From the cell containing the given text, extract its center point as [X, Y] coordinate. 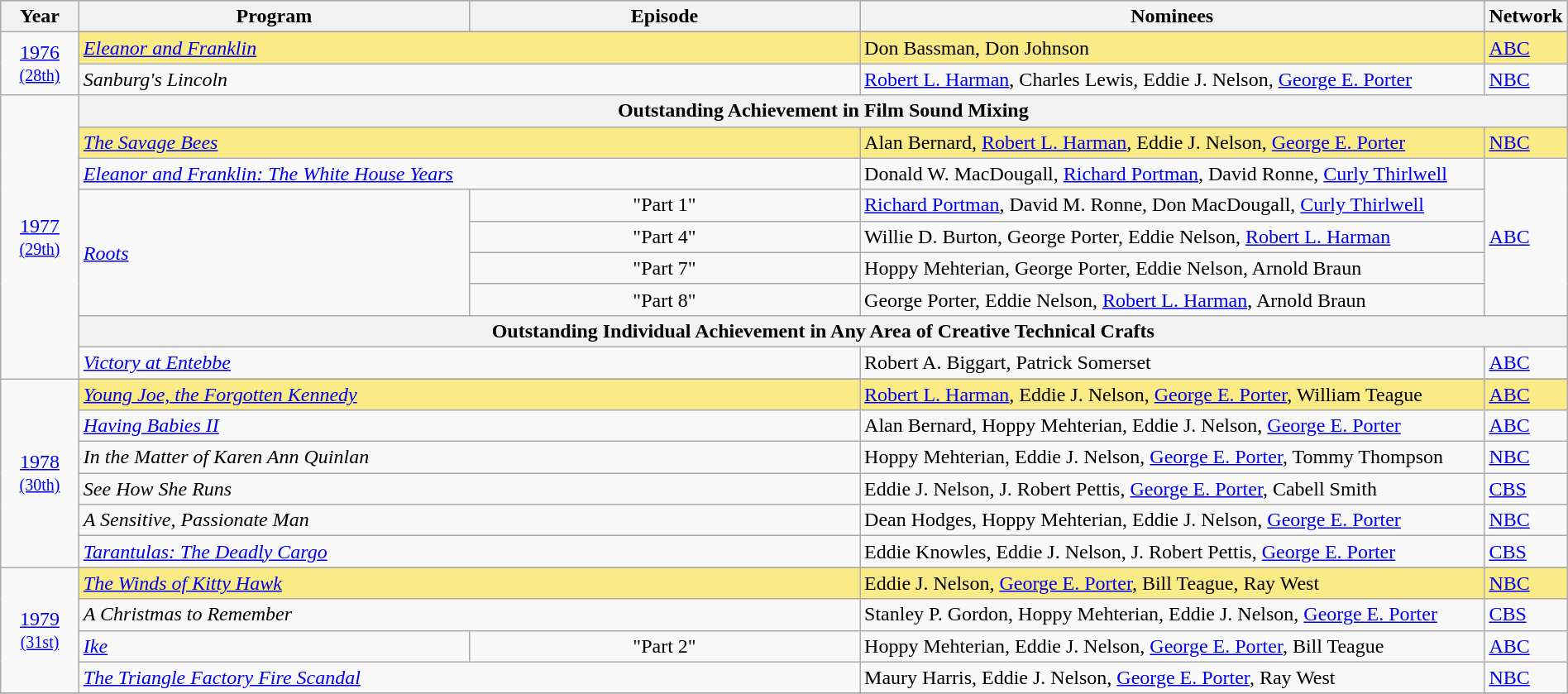
Outstanding Achievement in Film Sound Mixing [823, 111]
Robert L. Harman, Eddie J. Nelson, George E. Porter, William Teague [1173, 395]
Alan Bernard, Hoppy Mehterian, Eddie J. Nelson, George E. Porter [1173, 426]
Victory at Entebbe [469, 362]
Robert L. Harman, Charles Lewis, Eddie J. Nelson, George E. Porter [1173, 79]
Nominees [1173, 17]
Eddie J. Nelson, George E. Porter, Bill Teague, Ray West [1173, 583]
"Part 4" [664, 237]
The Winds of Kitty Hawk [469, 583]
"Part 2" [664, 646]
In the Matter of Karen Ann Quinlan [469, 457]
See How She Runs [469, 489]
"Part 8" [664, 299]
A Sensitive, Passionate Man [469, 520]
Eleanor and Franklin [469, 48]
Don Bassman, Don Johnson [1173, 48]
George Porter, Eddie Nelson, Robert L. Harman, Arnold Braun [1173, 299]
Willie D. Burton, George Porter, Eddie Nelson, Robert L. Harman [1173, 237]
Hoppy Mehterian, Eddie J. Nelson, George E. Porter, Tommy Thompson [1173, 457]
Network [1526, 17]
Program [274, 17]
Maury Harris, Eddie J. Nelson, George E. Porter, Ray West [1173, 677]
1977(29th) [40, 237]
Dean Hodges, Hoppy Mehterian, Eddie J. Nelson, George E. Porter [1173, 520]
Outstanding Individual Achievement in Any Area of Creative Technical Crafts [823, 331]
Young Joe, the Forgotten Kennedy [469, 395]
Roots [274, 252]
Eddie J. Nelson, J. Robert Pettis, George E. Porter, Cabell Smith [1173, 489]
Alan Bernard, Robert L. Harman, Eddie J. Nelson, George E. Porter [1173, 142]
"Part 7" [664, 268]
Robert A. Biggart, Patrick Somerset [1173, 362]
Stanley P. Gordon, Hoppy Mehterian, Eddie J. Nelson, George E. Porter [1173, 615]
Sanburg's Lincoln [469, 79]
1976(28th) [40, 64]
The Savage Bees [469, 142]
Hoppy Mehterian, Eddie J. Nelson, George E. Porter, Bill Teague [1173, 646]
Having Babies II [469, 426]
Ike [274, 646]
Eddie Knowles, Eddie J. Nelson, J. Robert Pettis, George E. Porter [1173, 552]
Hoppy Mehterian, George Porter, Eddie Nelson, Arnold Braun [1173, 268]
Tarantulas: The Deadly Cargo [469, 552]
1979(31st) [40, 630]
The Triangle Factory Fire Scandal [469, 677]
Eleanor and Franklin: The White House Years [469, 174]
Donald W. MacDougall, Richard Portman, David Ronne, Curly Thirlwell [1173, 174]
Year [40, 17]
Episode [664, 17]
Richard Portman, David M. Ronne, Don MacDougall, Curly Thirlwell [1173, 205]
"Part 1" [664, 205]
A Christmas to Remember [469, 615]
1978(30th) [40, 473]
